Provide the [x, y] coordinate of the cell's center where the given text is located.  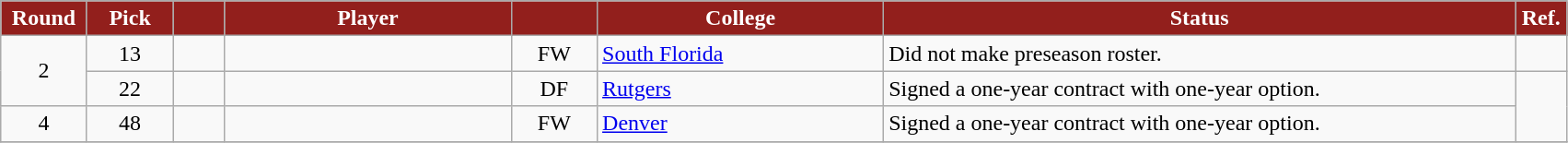
Rutgers [740, 89]
13 [130, 54]
Player [368, 18]
College [740, 18]
South Florida [740, 54]
DF [554, 89]
2 [44, 71]
Round [44, 18]
22 [130, 89]
48 [130, 124]
Pick [130, 18]
Did not make preseason roster. [1200, 54]
Status [1200, 18]
Ref. [1541, 18]
4 [44, 124]
Denver [740, 124]
